Find where the given text appears and provide that cell's center as (X, Y) coordinate. 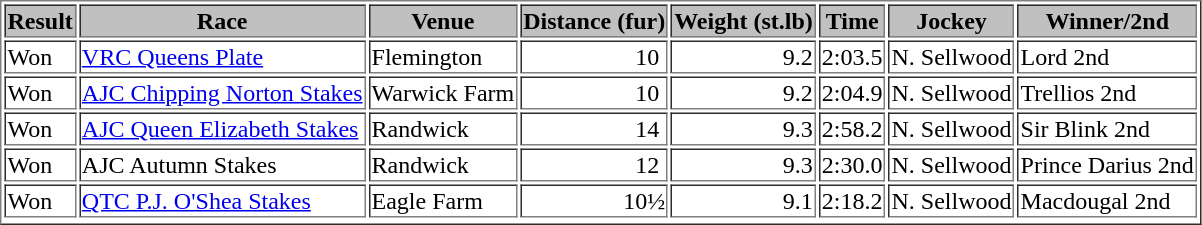
Eagle Farm (444, 200)
AJC Queen Elizabeth Stakes (222, 128)
AJC Autumn Stakes (222, 164)
Result (40, 20)
QTC P.J. O'Shea Stakes (222, 200)
Distance (fur) (594, 20)
14 (594, 128)
Winner/2nd (1108, 20)
Flemington (444, 56)
Prince Darius 2nd (1108, 164)
Lord 2nd (1108, 56)
2:18.2 (852, 200)
VRC Queens Plate (222, 56)
Venue (444, 20)
Trellios 2nd (1108, 92)
10½ (594, 200)
9.1 (744, 200)
Race (222, 20)
AJC Chipping Norton Stakes (222, 92)
2:03.5 (852, 56)
2:58.2 (852, 128)
Warwick Farm (444, 92)
Time (852, 20)
12 (594, 164)
2:30.0 (852, 164)
Sir Blink 2nd (1108, 128)
Jockey (952, 20)
2:04.9 (852, 92)
Macdougal 2nd (1108, 200)
Weight (st.lb) (744, 20)
